Locate the cell with the specified text and output its (X, Y) center coordinate. 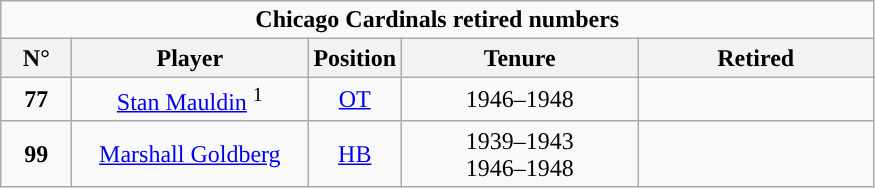
1939–19431946–1948 (520, 154)
HB (355, 154)
Position (355, 58)
Marshall Goldberg (190, 154)
Chicago Cardinals retired numbers (438, 20)
99 (36, 154)
Stan Mauldin 1 (190, 100)
77 (36, 100)
Player (190, 58)
OT (355, 100)
Retired (756, 58)
Tenure (520, 58)
1946–1948 (520, 100)
N° (36, 58)
